Find where the given text appears and provide that cell's center as (X, Y) coordinate. 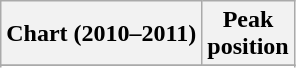
Peakposition (248, 34)
Chart (2010–2011) (102, 34)
